Provide the (x, y) coordinate of the cell's center where the given text is located.  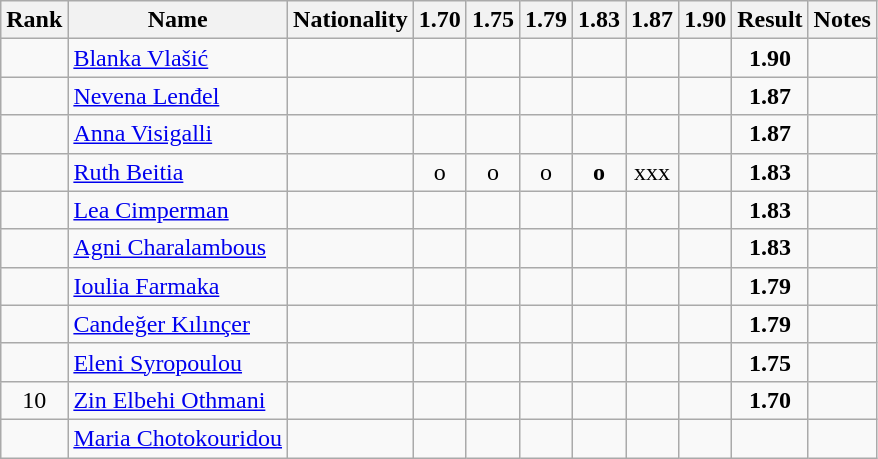
Nevena Lenđel (178, 96)
Notes (842, 20)
Zin Elbehi Othmani (178, 400)
Anna Visigalli (178, 134)
Nationality (351, 20)
Lea Cimperman (178, 210)
Maria Chotokouridou (178, 438)
xxx (652, 172)
Result (770, 20)
10 (34, 400)
Candeğer Kılınçer (178, 324)
Eleni Syropoulou (178, 362)
Ruth Beitia (178, 172)
Ioulia Farmaka (178, 286)
Rank (34, 20)
Agni Charalambous (178, 248)
Blanka Vlašić (178, 58)
Name (178, 20)
